Detect which cell encompasses the target text, then output its (x, y) center coordinate. 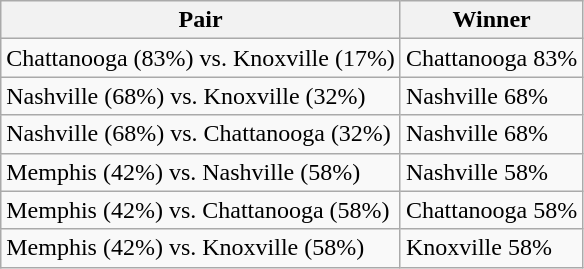
Memphis (42%) vs. Chattanooga (58%) (201, 210)
Pair (201, 20)
Winner (491, 20)
Chattanooga 58% (491, 210)
Nashville (68%) vs. Chattanooga (32%) (201, 134)
Knoxville 58% (491, 248)
Memphis (42%) vs. Knoxville (58%) (201, 248)
Nashville 58% (491, 172)
Chattanooga (83%) vs. Knoxville (17%) (201, 58)
Nashville (68%) vs. Knoxville (32%) (201, 96)
Memphis (42%) vs. Nashville (58%) (201, 172)
Chattanooga 83% (491, 58)
